From the cell containing the given text, extract its center point as [x, y] coordinate. 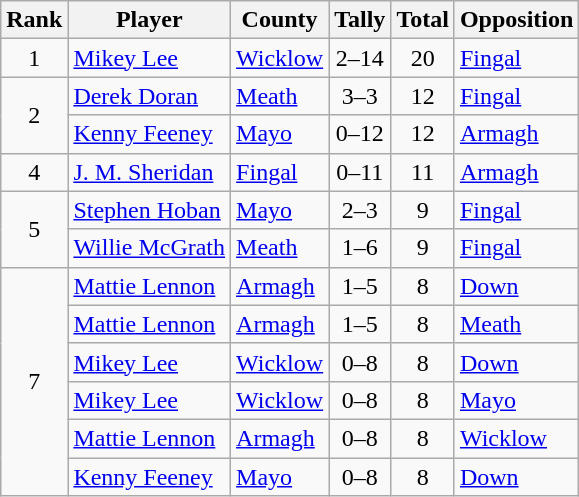
1 [34, 58]
2–14 [360, 58]
2 [34, 115]
11 [423, 172]
2–3 [360, 210]
County [280, 20]
Opposition [516, 20]
J. M. Sheridan [150, 172]
Rank [34, 20]
4 [34, 172]
Player [150, 20]
Tally [360, 20]
5 [34, 229]
1–6 [360, 248]
3–3 [360, 96]
Total [423, 20]
0–12 [360, 134]
20 [423, 58]
Derek Doran [150, 96]
7 [34, 381]
Willie McGrath [150, 248]
0–11 [360, 172]
Stephen Hoban [150, 210]
